Provide the [x, y] coordinate of the cell's center where the given text is located.  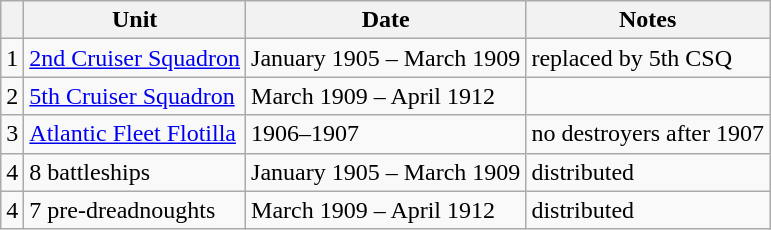
2nd Cruiser Squadron [135, 58]
no destroyers after 1907 [648, 134]
Unit [135, 20]
5th Cruiser Squadron [135, 96]
Atlantic Fleet Flotilla [135, 134]
Date [386, 20]
2 [12, 96]
8 battleships [135, 172]
Notes [648, 20]
1906–1907 [386, 134]
7 pre-dreadnoughts [135, 210]
replaced by 5th CSQ [648, 58]
3 [12, 134]
1 [12, 58]
